From the cell containing the given text, extract its center point as [X, Y] coordinate. 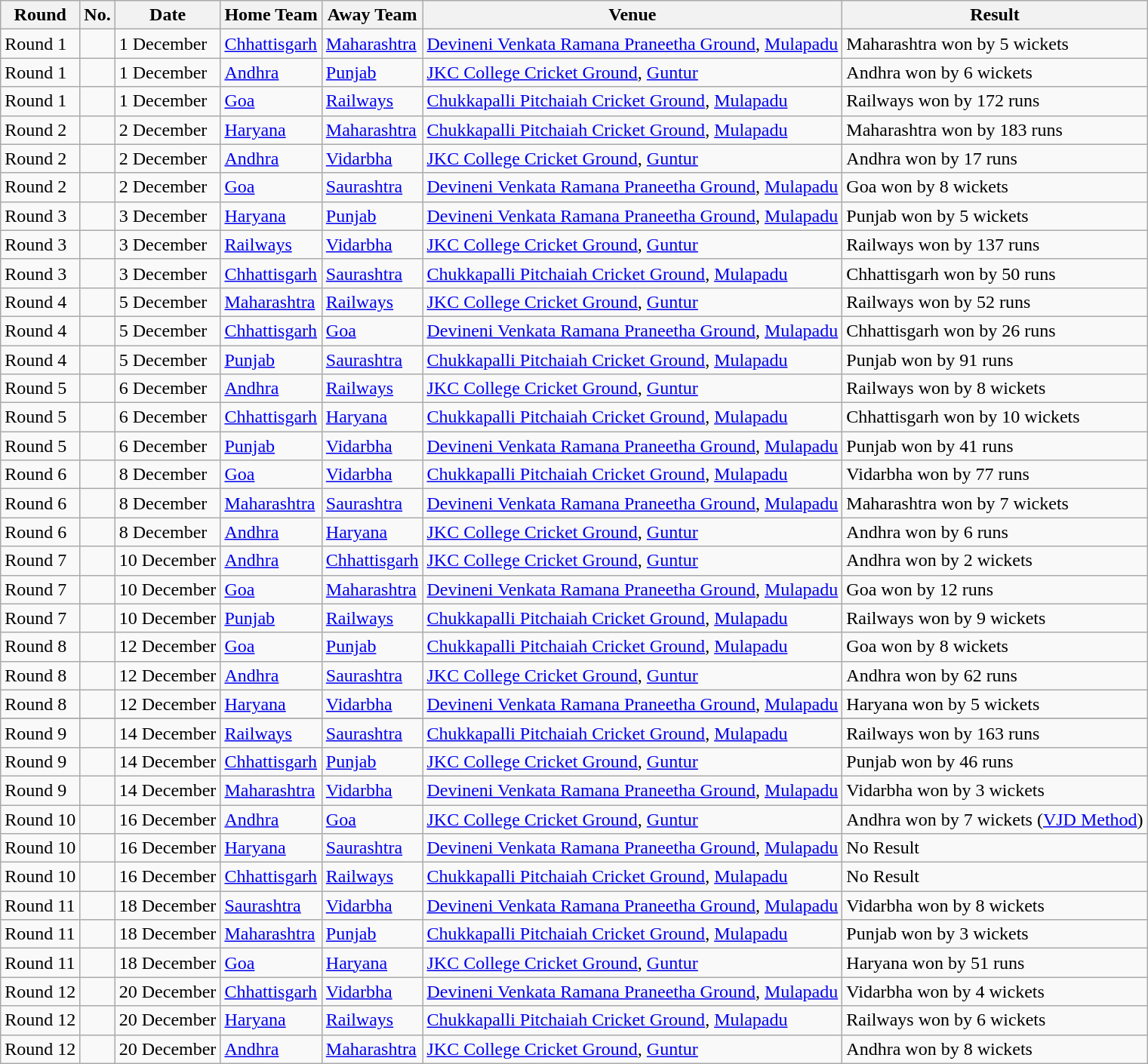
Andhra won by 62 runs [995, 675]
Andhra won by 17 runs [995, 158]
Railways won by 172 runs [995, 101]
Railways won by 6 wickets [995, 1020]
Railways won by 8 wickets [995, 389]
Railways won by 9 wickets [995, 618]
No. [97, 15]
Vidarbha won by 8 wickets [995, 906]
Railways won by 163 runs [995, 733]
Maharashtra won by 7 wickets [995, 503]
Andhra won by 7 wickets (VJD Method) [995, 819]
Chhattisgarh won by 10 wickets [995, 417]
Home Team [271, 15]
Andhra won by 6 wickets [995, 72]
Andhra won by 8 wickets [995, 1049]
Haryana won by 5 wickets [995, 704]
Railways won by 137 runs [995, 244]
Punjab won by 41 runs [995, 446]
Vidarbha won by 77 runs [995, 475]
Result [995, 15]
Andhra won by 6 runs [995, 532]
Vidarbha won by 4 wickets [995, 992]
Vidarbha won by 3 wickets [995, 790]
Date [168, 15]
Goa won by 12 runs [995, 589]
Maharashtra won by 5 wickets [995, 44]
Punjab won by 3 wickets [995, 934]
Chhattisgarh won by 26 runs [995, 331]
Punjab won by 5 wickets [995, 216]
Haryana won by 51 runs [995, 963]
Away Team [372, 15]
Railways won by 52 runs [995, 302]
Venue [632, 15]
Chhattisgarh won by 50 runs [995, 273]
Andhra won by 2 wickets [995, 561]
Round [41, 15]
Maharashtra won by 183 runs [995, 130]
Punjab won by 91 runs [995, 360]
Punjab won by 46 runs [995, 761]
